Determine the (X, Y) coordinate at the center of the cell enclosing the given text.  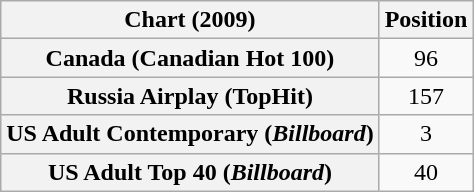
Chart (2009) (190, 20)
US Adult Contemporary (Billboard) (190, 134)
US Adult Top 40 (Billboard) (190, 172)
Canada (Canadian Hot 100) (190, 58)
96 (426, 58)
157 (426, 96)
40 (426, 172)
Russia Airplay (TopHit) (190, 96)
3 (426, 134)
Position (426, 20)
